Determine the (x, y) coordinate at the center of the cell enclosing the given text.  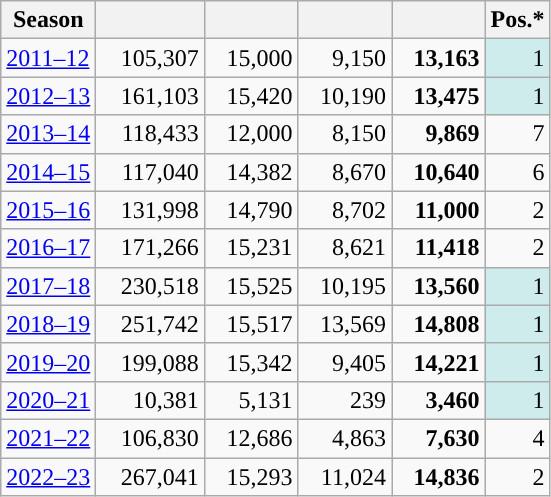
171,266 (150, 248)
118,433 (150, 134)
15,525 (251, 286)
251,742 (150, 324)
10,190 (345, 96)
14,808 (439, 324)
11,024 (345, 477)
9,405 (345, 362)
11,418 (439, 248)
2013–14 (48, 134)
8,150 (345, 134)
15,517 (251, 324)
2015–16 (48, 210)
3,460 (439, 400)
5,131 (251, 400)
Pos.* (518, 20)
267,041 (150, 477)
7 (518, 134)
14,382 (251, 172)
2018–19 (48, 324)
15,000 (251, 58)
9,869 (439, 134)
2019–20 (48, 362)
2012–13 (48, 96)
161,103 (150, 96)
13,163 (439, 58)
2021–22 (48, 438)
2022–23 (48, 477)
2017–18 (48, 286)
15,420 (251, 96)
10,640 (439, 172)
13,569 (345, 324)
230,518 (150, 286)
15,342 (251, 362)
4 (518, 438)
8,702 (345, 210)
Season (48, 20)
14,221 (439, 362)
9,150 (345, 58)
106,830 (150, 438)
10,381 (150, 400)
14,790 (251, 210)
12,686 (251, 438)
14,836 (439, 477)
2016–17 (48, 248)
2014–15 (48, 172)
15,231 (251, 248)
8,670 (345, 172)
6 (518, 172)
239 (345, 400)
199,088 (150, 362)
2011–12 (48, 58)
10,195 (345, 286)
15,293 (251, 477)
13,475 (439, 96)
12,000 (251, 134)
131,998 (150, 210)
13,560 (439, 286)
8,621 (345, 248)
117,040 (150, 172)
4,863 (345, 438)
7,630 (439, 438)
2020–21 (48, 400)
105,307 (150, 58)
11,000 (439, 210)
